Detect which cell encompasses the target text, then output its (x, y) center coordinate. 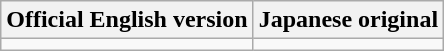
Japanese original (348, 20)
Official English version (127, 20)
